For the text-containing cell, return its midpoint in (x, y) coordinate format. 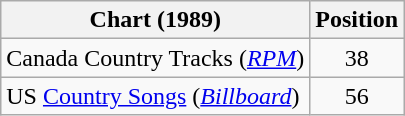
Chart (1989) (156, 20)
Position (357, 20)
Canada Country Tracks (RPM) (156, 58)
38 (357, 58)
56 (357, 96)
US Country Songs (Billboard) (156, 96)
